Return the [x, y] coordinate for the center point of the cell that contains the specified text.  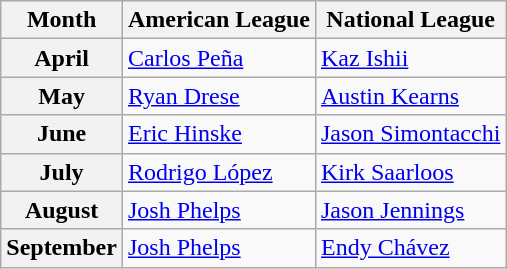
Kirk Saarloos [410, 172]
Jason Jennings [410, 210]
National League [410, 20]
July [62, 172]
Rodrigo López [218, 172]
Jason Simontacchi [410, 134]
Endy Chávez [410, 248]
September [62, 248]
Ryan Drese [218, 96]
Eric Hinske [218, 134]
June [62, 134]
American League [218, 20]
August [62, 210]
Carlos Peña [218, 58]
Month [62, 20]
Kaz Ishii [410, 58]
May [62, 96]
Austin Kearns [410, 96]
April [62, 58]
